Identify which cell holds the provided text, then report its (x, y) central coordinate. 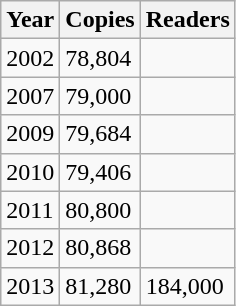
2002 (30, 58)
Copies (100, 20)
Year (30, 20)
Readers (188, 20)
79,406 (100, 172)
2007 (30, 96)
78,804 (100, 58)
2011 (30, 210)
80,868 (100, 248)
2012 (30, 248)
2010 (30, 172)
79,000 (100, 96)
2013 (30, 286)
184,000 (188, 286)
80,800 (100, 210)
2009 (30, 134)
81,280 (100, 286)
79,684 (100, 134)
